Scan for the cell matching the given text and deliver its [X, Y] coordinate at center. 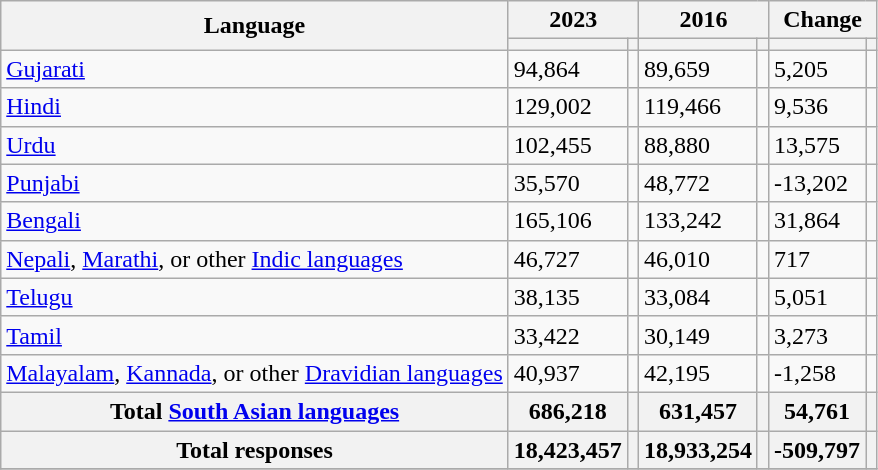
46,727 [568, 259]
94,864 [568, 69]
13,575 [818, 145]
9,536 [818, 107]
-509,797 [818, 449]
40,937 [568, 373]
631,457 [698, 411]
Language [255, 26]
102,455 [568, 145]
-13,202 [818, 183]
Telugu [255, 297]
5,205 [818, 69]
129,002 [568, 107]
18,933,254 [698, 449]
Nepali, Marathi, or other Indic languages [255, 259]
Total responses [255, 449]
-1,258 [818, 373]
31,864 [818, 221]
18,423,457 [568, 449]
717 [818, 259]
686,218 [568, 411]
Change [823, 20]
Urdu [255, 145]
133,242 [698, 221]
Tamil [255, 335]
33,084 [698, 297]
5,051 [818, 297]
165,106 [568, 221]
Bengali [255, 221]
3,273 [818, 335]
Punjabi [255, 183]
35,570 [568, 183]
54,761 [818, 411]
Malayalam, Kannada, or other Dravidian languages [255, 373]
88,880 [698, 145]
89,659 [698, 69]
38,135 [568, 297]
Total South Asian languages [255, 411]
30,149 [698, 335]
48,772 [698, 183]
46,010 [698, 259]
119,466 [698, 107]
2016 [703, 20]
42,195 [698, 373]
2023 [573, 20]
Gujarati [255, 69]
33,422 [568, 335]
Hindi [255, 107]
